Scan for the cell matching the given text and deliver its (X, Y) coordinate at center. 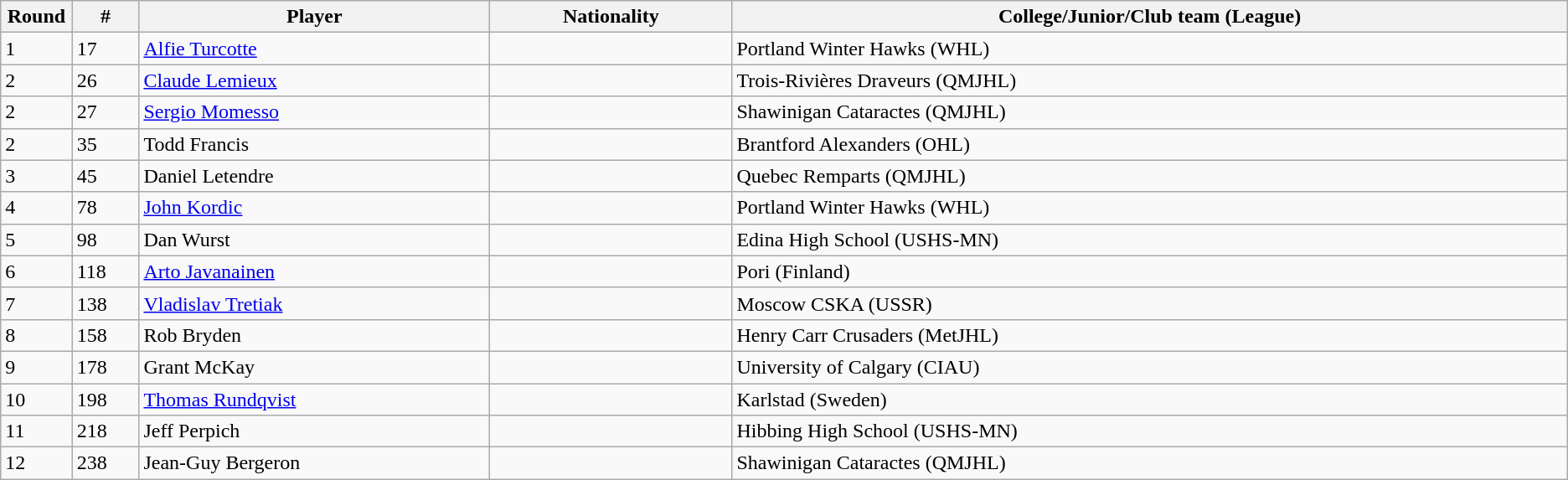
Todd Francis (315, 144)
Jeff Perpich (315, 431)
178 (106, 367)
Claude Lemieux (315, 80)
98 (106, 240)
# (106, 17)
5 (37, 240)
6 (37, 271)
158 (106, 335)
University of Calgary (CIAU) (1149, 367)
Karlstad (Sweden) (1149, 400)
Hibbing High School (USHS-MN) (1149, 431)
Pori (Finland) (1149, 271)
Nationality (611, 17)
Rob Bryden (315, 335)
Player (315, 17)
3 (37, 176)
138 (106, 303)
Trois-Rivières Draveurs (QMJHL) (1149, 80)
238 (106, 463)
College/Junior/Club team (League) (1149, 17)
Quebec Remparts (QMJHL) (1149, 176)
11 (37, 431)
Alfie Turcotte (315, 49)
7 (37, 303)
10 (37, 400)
Moscow CSKA (USSR) (1149, 303)
198 (106, 400)
45 (106, 176)
27 (106, 112)
Dan Wurst (315, 240)
Round (37, 17)
12 (37, 463)
John Kordic (315, 208)
8 (37, 335)
78 (106, 208)
Grant McKay (315, 367)
118 (106, 271)
Vladislav Tretiak (315, 303)
17 (106, 49)
9 (37, 367)
Henry Carr Crusaders (MetJHL) (1149, 335)
Brantford Alexanders (OHL) (1149, 144)
Thomas Rundqvist (315, 400)
218 (106, 431)
4 (37, 208)
Jean-Guy Bergeron (315, 463)
Sergio Momesso (315, 112)
Edina High School (USHS-MN) (1149, 240)
1 (37, 49)
35 (106, 144)
Arto Javanainen (315, 271)
26 (106, 80)
Daniel Letendre (315, 176)
